For the text-containing cell, return its midpoint in [x, y] coordinate format. 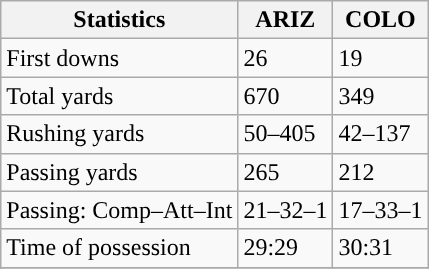
17–33–1 [380, 210]
30:31 [380, 248]
Rushing yards [120, 134]
29:29 [286, 248]
42–137 [380, 134]
Total yards [120, 96]
COLO [380, 20]
349 [380, 96]
265 [286, 172]
50–405 [286, 134]
212 [380, 172]
First downs [120, 58]
Passing yards [120, 172]
19 [380, 58]
Passing: Comp–Att–Int [120, 210]
670 [286, 96]
ARIZ [286, 20]
Time of possession [120, 248]
26 [286, 58]
21–32–1 [286, 210]
Statistics [120, 20]
